Detect which cell encompasses the target text, then output its (X, Y) center coordinate. 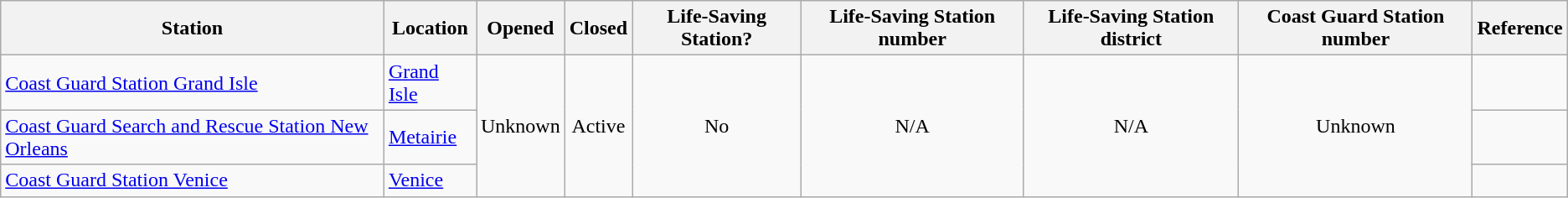
Coast Guard Station Venice (193, 180)
Coast Guard Search and Rescue Station New Orleans (193, 138)
Coast Guard Station number (1355, 29)
Life-Saving Station? (717, 29)
Grand Isle (430, 82)
Closed (598, 29)
Location (430, 29)
Metairie (430, 138)
Reference (1519, 29)
Station (193, 29)
Life-Saving Station district (1131, 29)
Opened (520, 29)
Venice (430, 180)
Life-Saving Station number (913, 29)
Active (598, 126)
Coast Guard Station Grand Isle (193, 82)
No (717, 126)
